For the text-containing cell, return its midpoint in [X, Y] coordinate format. 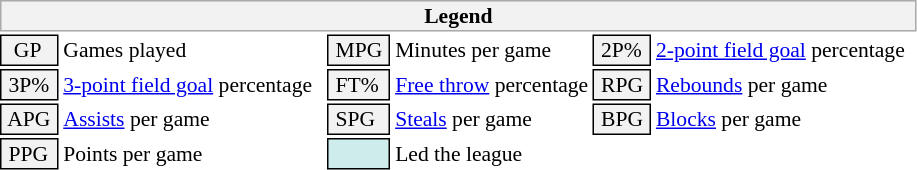
Steals per game [492, 120]
Led the league [492, 154]
Legend [458, 16]
APG [30, 120]
Rebounds per game [785, 85]
BPG [622, 120]
2P% [622, 50]
Games played [193, 50]
FT% [359, 85]
Points per game [193, 154]
3-point field goal percentage [193, 85]
PPG [30, 154]
Blocks per game [785, 120]
Free throw percentage [492, 85]
3P% [30, 85]
2-point field goal percentage [785, 50]
Assists per game [193, 120]
SPG [359, 120]
Minutes per game [492, 50]
MPG [359, 50]
GP [30, 50]
RPG [622, 85]
